Extract the (x, y) coordinate from the center of the cell holding the provided text.  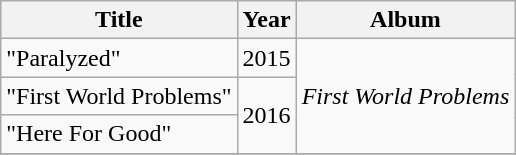
Year (266, 20)
"First World Problems" (119, 96)
2016 (266, 115)
2015 (266, 58)
"Here For Good" (119, 134)
Title (119, 20)
"Paralyzed" (119, 58)
Album (406, 20)
First World Problems (406, 96)
